Determine the [X, Y] coordinate at the center of the cell enclosing the given text.  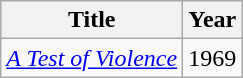
A Test of Violence [92, 58]
Title [92, 20]
1969 [212, 58]
Year [212, 20]
